Locate the cell with the specified text and output its (X, Y) center coordinate. 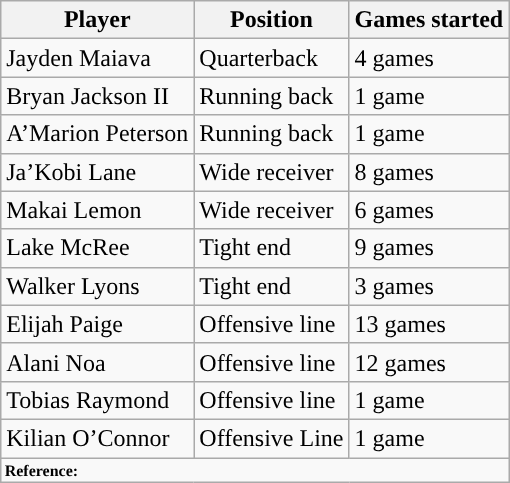
Position (272, 20)
6 games (429, 210)
Walker Lyons (98, 286)
Quarterback (272, 58)
Alani Noa (98, 362)
Bryan Jackson II (98, 96)
Makai Lemon (98, 210)
Reference: (255, 470)
13 games (429, 324)
4 games (429, 58)
Kilian O’Connor (98, 438)
Elijah Paige (98, 324)
Games started (429, 20)
9 games (429, 248)
Lake McRee (98, 248)
Tobias Raymond (98, 400)
Offensive Line (272, 438)
A’Marion Peterson (98, 134)
Player (98, 20)
12 games (429, 362)
3 games (429, 286)
Ja’Kobi Lane (98, 172)
8 games (429, 172)
Jayden Maiava (98, 58)
